Capture the cell that displays the provided text and extract its (x, y) central coordinate. 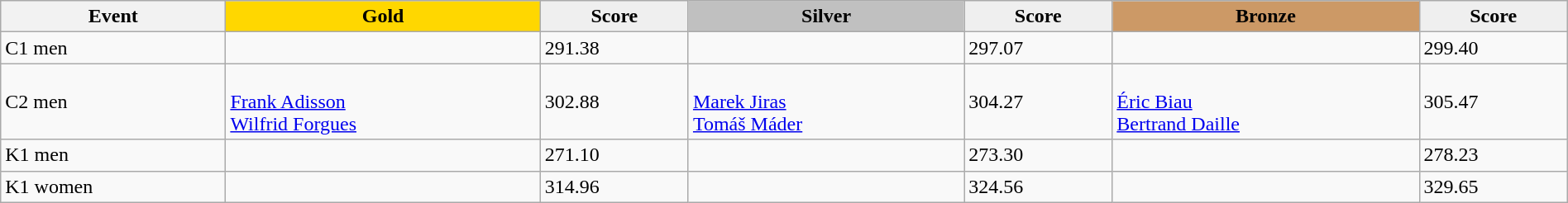
304.27 (1039, 101)
297.07 (1039, 48)
314.96 (614, 186)
305.47 (1494, 101)
C2 men (113, 101)
Event (113, 17)
Gold (383, 17)
291.38 (614, 48)
324.56 (1039, 186)
Frank AdissonWilfrid Forgues (383, 101)
273.30 (1039, 155)
299.40 (1494, 48)
271.10 (614, 155)
Éric BiauBertrand Daille (1265, 101)
K1 men (113, 155)
Marek JirasTomáš Máder (825, 101)
Silver (825, 17)
278.23 (1494, 155)
302.88 (614, 101)
C1 men (113, 48)
K1 women (113, 186)
329.65 (1494, 186)
Bronze (1265, 17)
